For the text-containing cell, return its midpoint in (X, Y) coordinate format. 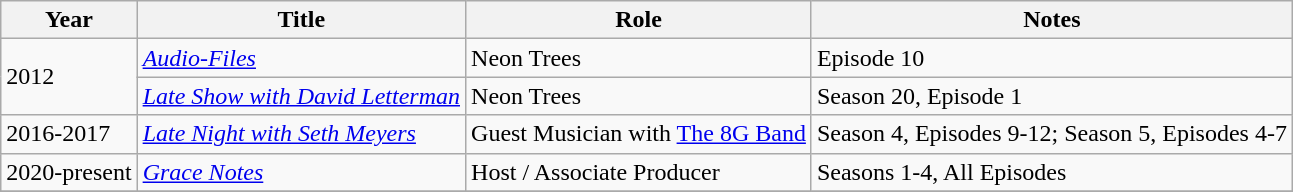
Audio-Files (301, 58)
Episode 10 (1052, 58)
2020-present (69, 172)
Late Night with Seth Meyers (301, 134)
Season 20, Episode 1 (1052, 96)
Year (69, 20)
Late Show with David Letterman (301, 96)
Host / Associate Producer (639, 172)
Grace Notes (301, 172)
Notes (1052, 20)
Title (301, 20)
Season 4, Episodes 9-12; Season 5, Episodes 4-7 (1052, 134)
Guest Musician with The 8G Band (639, 134)
Seasons 1-4, All Episodes (1052, 172)
2016-2017 (69, 134)
Role (639, 20)
2012 (69, 77)
